Capture the cell that displays the provided text and extract its (x, y) central coordinate. 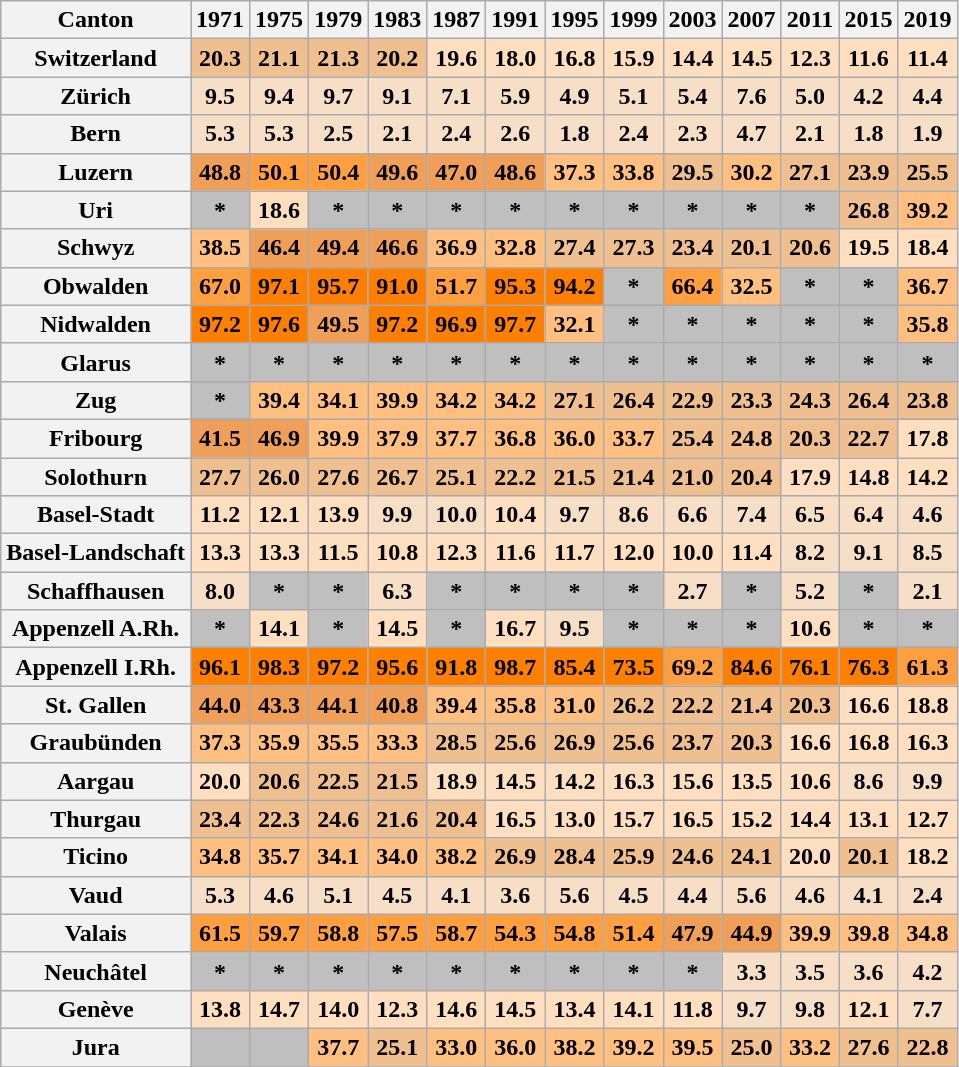
Ticino (96, 857)
28.4 (574, 857)
Uri (96, 210)
32.1 (574, 324)
32.8 (516, 248)
51.4 (634, 933)
36.8 (516, 438)
7.7 (928, 1009)
27.4 (574, 248)
Genève (96, 1009)
2007 (752, 20)
4.9 (574, 96)
13.0 (574, 819)
95.6 (398, 667)
18.2 (928, 857)
18.8 (928, 705)
54.3 (516, 933)
22.8 (928, 1047)
11.5 (338, 553)
3.5 (810, 971)
7.1 (456, 96)
22.7 (868, 438)
18.9 (456, 781)
12.0 (634, 553)
76.1 (810, 667)
36.9 (456, 248)
25.9 (634, 857)
18.6 (280, 210)
67.0 (220, 286)
1983 (398, 20)
2015 (868, 20)
Basel-Landschaft (96, 553)
76.3 (868, 667)
33.8 (634, 172)
25.0 (752, 1047)
1971 (220, 20)
Neuchâtel (96, 971)
23.9 (868, 172)
2.3 (692, 134)
21.0 (692, 477)
44.0 (220, 705)
2.6 (516, 134)
25.4 (692, 438)
4.7 (752, 134)
5.4 (692, 96)
14.0 (338, 1009)
Aargau (96, 781)
1995 (574, 20)
25.5 (928, 172)
18.0 (516, 58)
33.3 (398, 743)
17.8 (928, 438)
96.1 (220, 667)
96.9 (456, 324)
94.2 (574, 286)
43.3 (280, 705)
98.7 (516, 667)
3.3 (752, 971)
26.2 (634, 705)
Appenzell A.Rh. (96, 629)
St. Gallen (96, 705)
8.0 (220, 591)
34.0 (398, 857)
13.1 (868, 819)
35.9 (280, 743)
14.7 (280, 1009)
6.4 (868, 515)
37.9 (398, 438)
23.3 (752, 400)
9.8 (810, 1009)
91.0 (398, 286)
2.7 (692, 591)
1.9 (928, 134)
Zürich (96, 96)
20.2 (398, 58)
1979 (338, 20)
58.8 (338, 933)
24.8 (752, 438)
Basel-Stadt (96, 515)
5.2 (810, 591)
2003 (692, 20)
22.9 (692, 400)
47.9 (692, 933)
85.4 (574, 667)
Schwyz (96, 248)
24.1 (752, 857)
97.1 (280, 286)
44.1 (338, 705)
2.5 (338, 134)
6.5 (810, 515)
7.6 (752, 96)
41.5 (220, 438)
40.8 (398, 705)
97.7 (516, 324)
15.2 (752, 819)
66.4 (692, 286)
28.5 (456, 743)
39.5 (692, 1047)
21.1 (280, 58)
15.9 (634, 58)
95.3 (516, 286)
Valais (96, 933)
91.8 (456, 667)
22.3 (280, 819)
1991 (516, 20)
97.6 (280, 324)
46.4 (280, 248)
11.2 (220, 515)
7.4 (752, 515)
15.6 (692, 781)
84.6 (752, 667)
51.7 (456, 286)
50.4 (338, 172)
Graubünden (96, 743)
27.3 (634, 248)
13.8 (220, 1009)
1987 (456, 20)
26.7 (398, 477)
21.6 (398, 819)
22.5 (338, 781)
44.9 (752, 933)
14.6 (456, 1009)
11.8 (692, 1009)
46.6 (398, 248)
61.5 (220, 933)
46.9 (280, 438)
33.7 (634, 438)
Schaffhausen (96, 591)
54.8 (574, 933)
59.7 (280, 933)
58.7 (456, 933)
2011 (810, 20)
35.5 (338, 743)
10.4 (516, 515)
38.5 (220, 248)
48.8 (220, 172)
48.6 (516, 172)
39.8 (868, 933)
8.5 (928, 553)
23.7 (692, 743)
57.5 (398, 933)
13.5 (752, 781)
50.1 (280, 172)
6.3 (398, 591)
5.0 (810, 96)
6.6 (692, 515)
8.2 (810, 553)
18.4 (928, 248)
2019 (928, 20)
12.7 (928, 819)
Switzerland (96, 58)
49.6 (398, 172)
Thurgau (96, 819)
49.5 (338, 324)
31.0 (574, 705)
Solothurn (96, 477)
10.8 (398, 553)
Canton (96, 20)
27.7 (220, 477)
1975 (280, 20)
Bern (96, 134)
13.9 (338, 515)
23.8 (928, 400)
Jura (96, 1047)
16.7 (516, 629)
Nidwalden (96, 324)
Fribourg (96, 438)
14.8 (868, 477)
32.5 (752, 286)
9.4 (280, 96)
1999 (634, 20)
73.5 (634, 667)
61.3 (928, 667)
24.3 (810, 400)
19.5 (868, 248)
26.8 (868, 210)
98.3 (280, 667)
69.2 (692, 667)
Glarus (96, 362)
17.9 (810, 477)
33.0 (456, 1047)
Vaud (96, 895)
26.0 (280, 477)
29.5 (692, 172)
Appenzell I.Rh. (96, 667)
35.7 (280, 857)
95.7 (338, 286)
Obwalden (96, 286)
11.7 (574, 553)
Luzern (96, 172)
15.7 (634, 819)
36.7 (928, 286)
49.4 (338, 248)
Zug (96, 400)
13.4 (574, 1009)
5.9 (516, 96)
30.2 (752, 172)
47.0 (456, 172)
19.6 (456, 58)
21.3 (338, 58)
33.2 (810, 1047)
